Pinpoint the cell where the given text exists, returning its (x, y) midpoint coordinate. 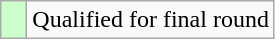
Qualified for final round (151, 20)
